Detect which cell encompasses the target text, then output its [X, Y] center coordinate. 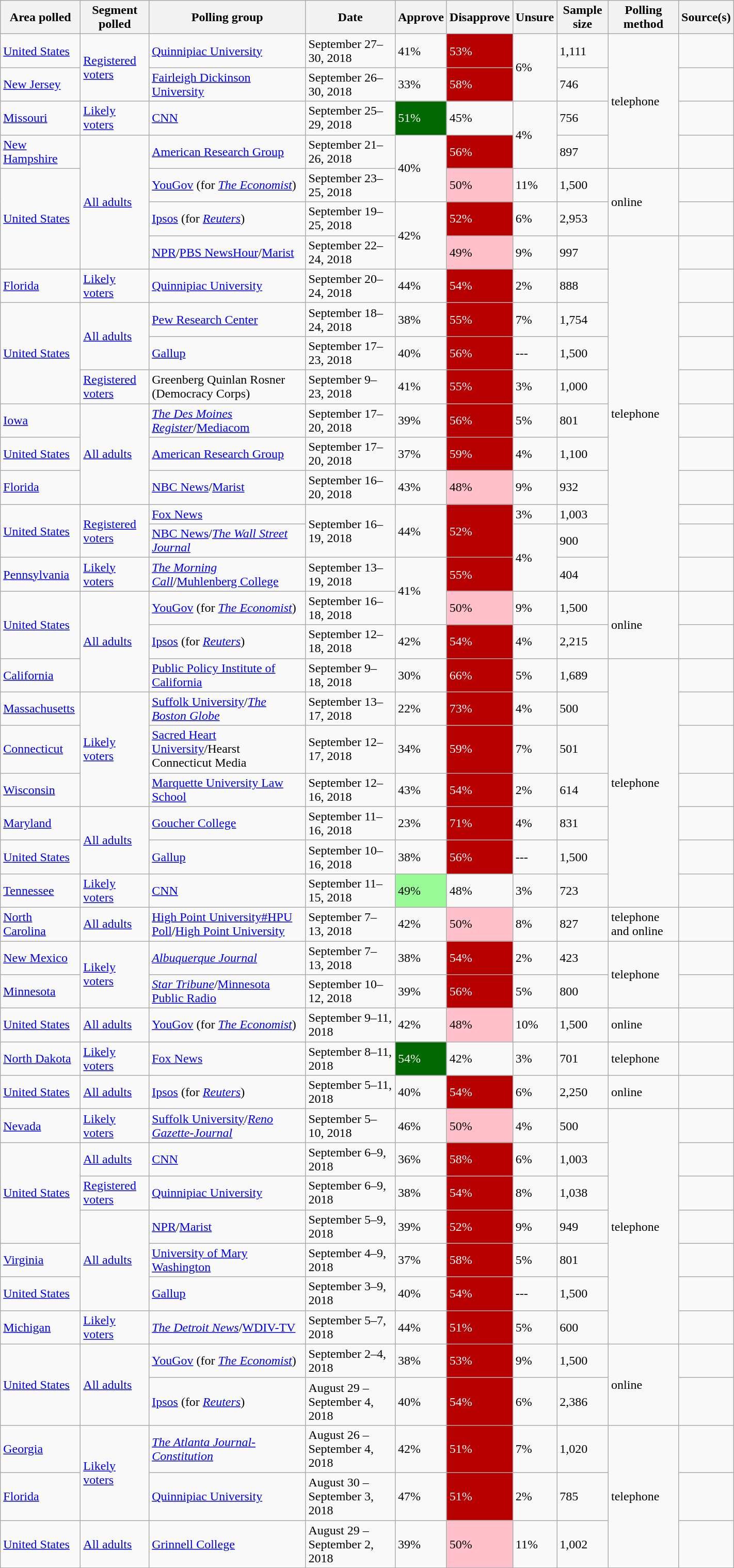
2,386 [583, 1401]
1,020 [583, 1449]
Wisconsin [40, 790]
Connecticut [40, 749]
September 25–29, 2018 [350, 118]
Pennsylvania [40, 574]
September 9–18, 2018 [350, 675]
Area polled [40, 18]
23% [421, 823]
46% [421, 1126]
September 5–11, 2018 [350, 1092]
September 12–18, 2018 [350, 641]
Sample size [583, 18]
1,111 [583, 51]
897 [583, 152]
September 16–18, 2018 [350, 608]
September 18–24, 2018 [350, 319]
22% [421, 708]
Unsure [535, 18]
University of Mary Washington [227, 1260]
New Jersey [40, 85]
423 [583, 957]
900 [583, 541]
September 5–7, 2018 [350, 1327]
September 11–15, 2018 [350, 890]
2,953 [583, 219]
September 16–20, 2018 [350, 487]
September 10–12, 2018 [350, 991]
September 16–19, 2018 [350, 531]
August 29 – September 4, 2018 [350, 1401]
33% [421, 85]
Tennessee [40, 890]
Minnesota [40, 991]
Maryland [40, 823]
High Point University#HPU Poll/High Point University [227, 924]
Date [350, 18]
August 29 – September 2, 2018 [350, 1544]
Approve [421, 18]
August 30 – September 3, 2018 [350, 1496]
404 [583, 574]
1,689 [583, 675]
34% [421, 749]
telephone and online [644, 924]
The Atlanta Journal-Constitution [227, 1449]
Polling method [644, 18]
New Hampshire [40, 152]
800 [583, 991]
1,754 [583, 319]
Suffolk University/Reno Gazette-Journal [227, 1126]
September 12–16, 2018 [350, 790]
September 19–25, 2018 [350, 219]
August 26 – September 4, 2018 [350, 1449]
Polling group [227, 18]
45% [480, 118]
New Mexico [40, 957]
66% [480, 675]
785 [583, 1496]
September 8–11, 2018 [350, 1058]
September 3–9, 2018 [350, 1294]
NBC News/The Wall Street Journal [227, 541]
NPR/Marist [227, 1227]
614 [583, 790]
September 27–30, 2018 [350, 51]
1,038 [583, 1193]
Albuquerque Journal [227, 957]
1,100 [583, 454]
600 [583, 1327]
831 [583, 823]
997 [583, 252]
September 22–24, 2018 [350, 252]
Public Policy Institute of California [227, 675]
47% [421, 1496]
Marquette University Law School [227, 790]
September 21–26, 2018 [350, 152]
71% [480, 823]
Fairleigh Dickinson University [227, 85]
September 13–19, 2018 [350, 574]
1,000 [583, 386]
Disapprove [480, 18]
The Des Moines Register/Mediacom [227, 420]
September 17–23, 2018 [350, 353]
The Morning Call/Muhlenberg College [227, 574]
September 5–9, 2018 [350, 1227]
756 [583, 118]
September 12–17, 2018 [350, 749]
73% [480, 708]
September 9–23, 2018 [350, 386]
1,002 [583, 1544]
Missouri [40, 118]
Suffolk University/The Boston Globe [227, 708]
Greenberg Quinlan Rosner (Democracy Corps) [227, 386]
501 [583, 749]
2,250 [583, 1092]
NPR/PBS NewsHour/Marist [227, 252]
September 11–16, 2018 [350, 823]
Source(s) [706, 18]
September 13–17, 2018 [350, 708]
Virginia [40, 1260]
Georgia [40, 1449]
Pew Research Center [227, 319]
NBC News/Marist [227, 487]
September 20–24, 2018 [350, 286]
September 23–25, 2018 [350, 185]
723 [583, 890]
701 [583, 1058]
September 4–9, 2018 [350, 1260]
Michigan [40, 1327]
North Carolina [40, 924]
The Detroit News/WDIV-TV [227, 1327]
September 10–16, 2018 [350, 857]
827 [583, 924]
2,215 [583, 641]
Nevada [40, 1126]
North Dakota [40, 1058]
September 2–4, 2018 [350, 1361]
Grinnell College [227, 1544]
932 [583, 487]
September 5–10, 2018 [350, 1126]
Star Tribune/Minnesota Public Radio [227, 991]
September 9–11, 2018 [350, 1025]
Iowa [40, 420]
September 26–30, 2018 [350, 85]
Sacred Heart University/Hearst Connecticut Media [227, 749]
Goucher College [227, 823]
Segment polled [115, 18]
California [40, 675]
949 [583, 1227]
888 [583, 286]
36% [421, 1160]
10% [535, 1025]
Massachusetts [40, 708]
30% [421, 675]
746 [583, 85]
